Identify which cell holds the provided text, then report its (x, y) central coordinate. 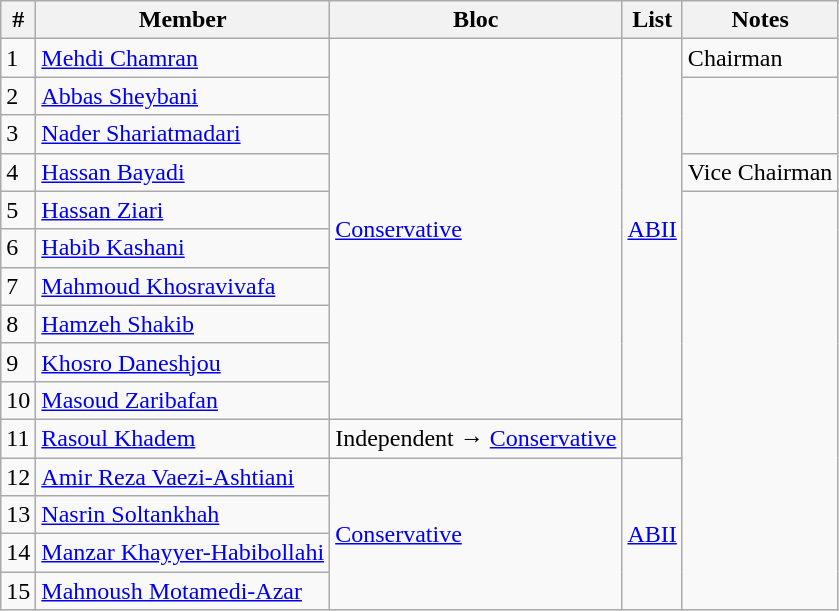
7 (18, 286)
Notes (760, 20)
4 (18, 172)
Bloc (476, 20)
Vice Chairman (760, 172)
3 (18, 134)
# (18, 20)
Habib Kashani (183, 248)
Chairman (760, 58)
Abbas Sheybani (183, 96)
Masoud Zaribafan (183, 400)
Mahmoud Khosravivafa (183, 286)
5 (18, 210)
Khosro Daneshjou (183, 362)
1 (18, 58)
11 (18, 438)
Hassan Ziari (183, 210)
Nader Shariatmadari (183, 134)
Amir Reza Vaezi-Ashtiani (183, 477)
13 (18, 515)
Rasoul Khadem (183, 438)
14 (18, 553)
Mahnoush Motamedi-Azar (183, 591)
Hamzeh Shakib (183, 324)
15 (18, 591)
9 (18, 362)
Independent → Conservative (476, 438)
8 (18, 324)
List (652, 20)
2 (18, 96)
6 (18, 248)
Member (183, 20)
Manzar Khayyer-Habibollahi (183, 553)
Nasrin Soltankhah (183, 515)
10 (18, 400)
Hassan Bayadi (183, 172)
Mehdi Chamran (183, 58)
12 (18, 477)
